Return the (x, y) coordinate for the center point of the cell that contains the specified text.  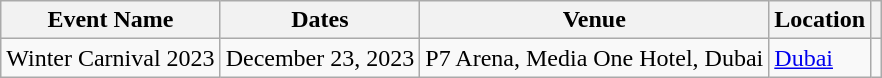
Dates (320, 20)
Venue (594, 20)
Winter Carnival 2023 (110, 58)
Event Name (110, 20)
Dubai (820, 58)
Location (820, 20)
P7 Arena, Media One Hotel, Dubai (594, 58)
December 23, 2023 (320, 58)
